Identify which cell holds the provided text, then report its (X, Y) central coordinate. 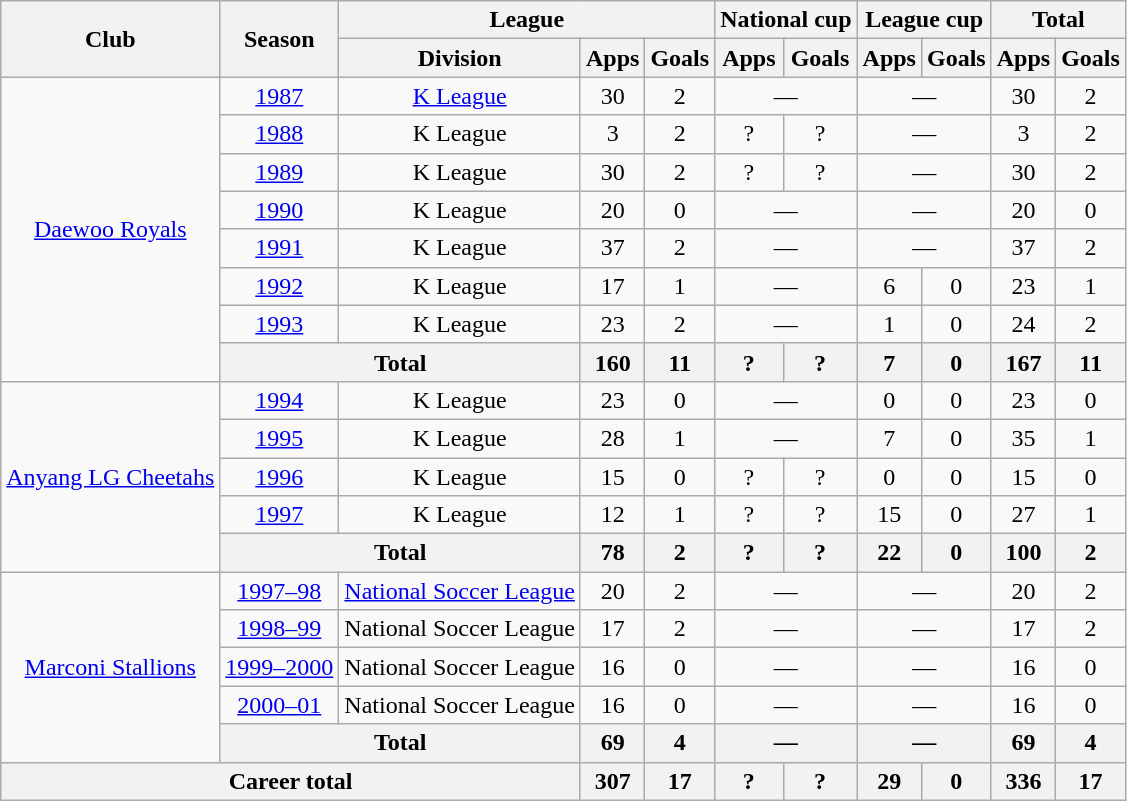
1988 (280, 134)
1995 (280, 438)
27 (1023, 515)
336 (1023, 781)
1987 (280, 96)
100 (1023, 553)
1993 (280, 324)
Marconi Stallions (110, 667)
Career total (291, 781)
1997 (280, 515)
Daewoo Royals (110, 229)
League cup (924, 20)
307 (612, 781)
1992 (280, 286)
12 (612, 515)
6 (889, 286)
28 (612, 438)
Division (460, 58)
National cup (786, 20)
1994 (280, 400)
Anyang LG Cheetahs (110, 476)
160 (612, 362)
24 (1023, 324)
Club (110, 39)
1990 (280, 210)
78 (612, 553)
1989 (280, 172)
167 (1023, 362)
League (527, 20)
1998–99 (280, 629)
35 (1023, 438)
2000–01 (280, 705)
1991 (280, 248)
22 (889, 553)
Season (280, 39)
1996 (280, 477)
1999–2000 (280, 667)
29 (889, 781)
1997–98 (280, 591)
